Output the [X, Y] coordinate of the center of the cell containing the given text.  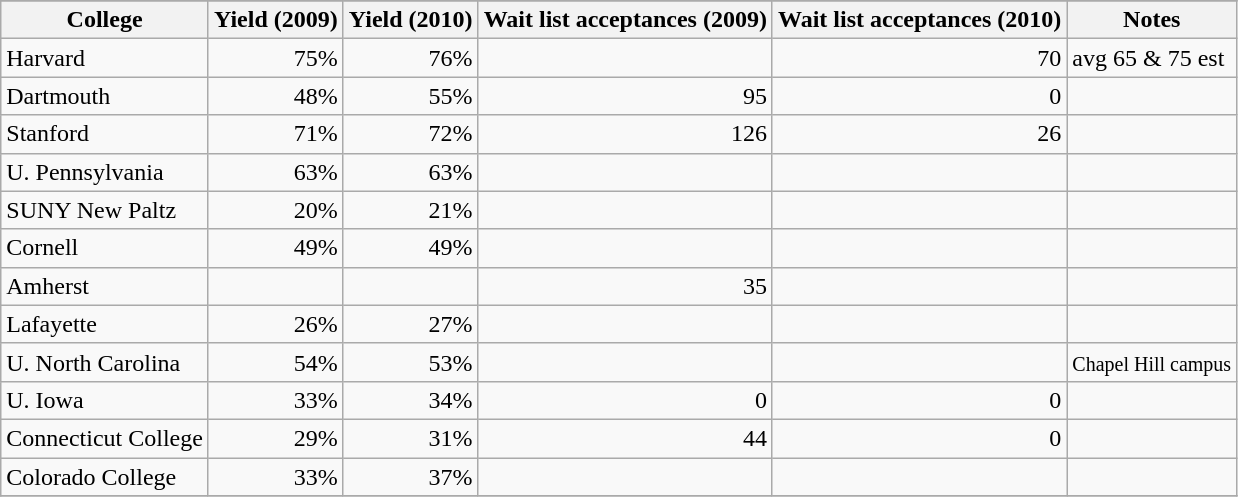
75% [276, 58]
29% [276, 438]
53% [410, 362]
Yield (2010) [410, 20]
34% [410, 400]
Cornell [105, 248]
21% [410, 210]
Amherst [105, 286]
70 [919, 58]
27% [410, 324]
48% [276, 96]
Colorado College [105, 477]
U. Iowa [105, 400]
35 [625, 286]
126 [625, 134]
55% [410, 96]
26 [919, 134]
U. Pennsylvania [105, 172]
Harvard [105, 58]
Wait list acceptances (2009) [625, 20]
Notes [1152, 20]
avg 65 & 75 est [1152, 58]
Yield (2009) [276, 20]
SUNY New Paltz [105, 210]
37% [410, 477]
54% [276, 362]
Chapel Hill campus [1152, 362]
Dartmouth [105, 96]
U. North Carolina [105, 362]
Stanford [105, 134]
76% [410, 58]
31% [410, 438]
44 [625, 438]
26% [276, 324]
College [105, 20]
Lafayette [105, 324]
20% [276, 210]
95 [625, 96]
72% [410, 134]
Connecticut College [105, 438]
Wait list acceptances (2010) [919, 20]
71% [276, 134]
